From the cell containing the given text, extract its center point as [x, y] coordinate. 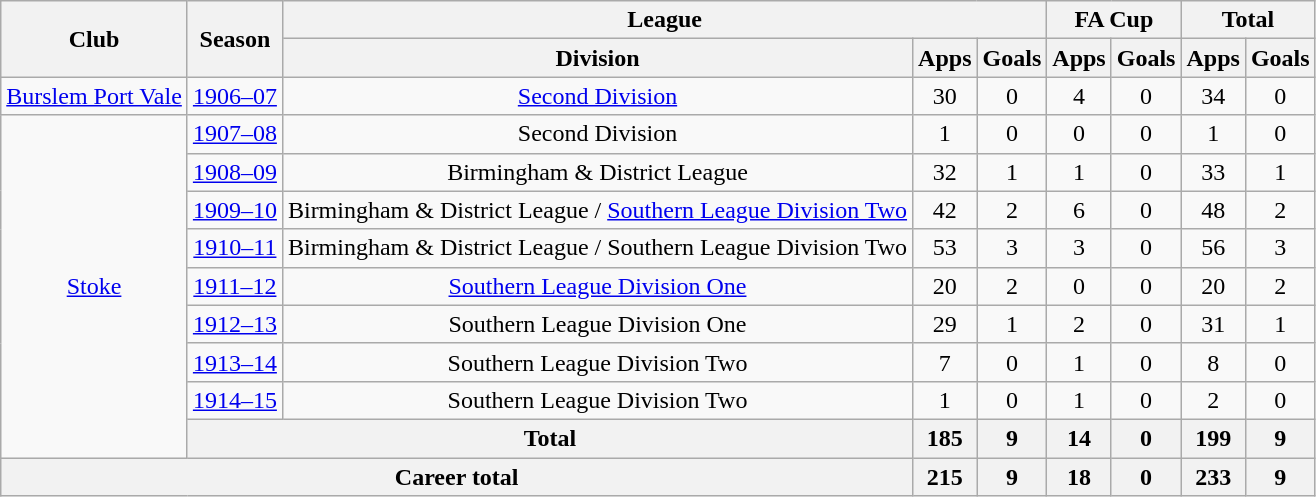
4 [1079, 96]
56 [1213, 248]
233 [1213, 477]
199 [1213, 438]
1908–09 [234, 172]
18 [1079, 477]
7 [945, 362]
6 [1079, 210]
FA Cup [1114, 20]
53 [945, 248]
1906–07 [234, 96]
Birmingham & District League [597, 172]
48 [1213, 210]
1913–14 [234, 362]
Season [234, 39]
Burslem Port Vale [94, 96]
31 [1213, 324]
1914–15 [234, 400]
185 [945, 438]
Career total [457, 477]
32 [945, 172]
34 [1213, 96]
Division [597, 58]
29 [945, 324]
1910–11 [234, 248]
33 [1213, 172]
1911–12 [234, 286]
42 [945, 210]
1912–13 [234, 324]
League [664, 20]
1907–08 [234, 134]
14 [1079, 438]
8 [1213, 362]
1909–10 [234, 210]
215 [945, 477]
30 [945, 96]
Club [94, 39]
Stoke [94, 286]
